For the text-containing cell, return its midpoint in [x, y] coordinate format. 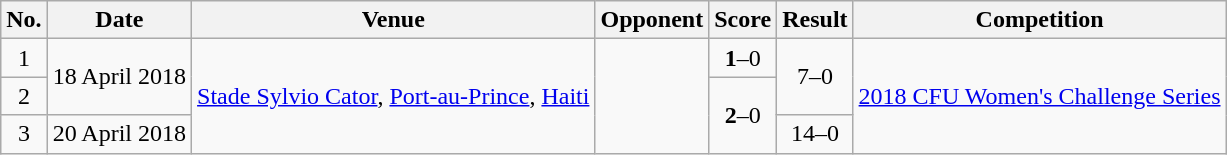
Competition [1040, 20]
1 [24, 58]
Date [119, 20]
18 April 2018 [119, 77]
Result [815, 20]
14–0 [815, 134]
Venue [394, 20]
7–0 [815, 77]
2018 CFU Women's Challenge Series [1040, 96]
2–0 [743, 115]
1–0 [743, 58]
Stade Sylvio Cator, Port-au-Prince, Haiti [394, 96]
Score [743, 20]
20 April 2018 [119, 134]
Opponent [652, 20]
2 [24, 96]
No. [24, 20]
3 [24, 134]
